Provide the [x, y] coordinate of the cell's center where the given text is located.  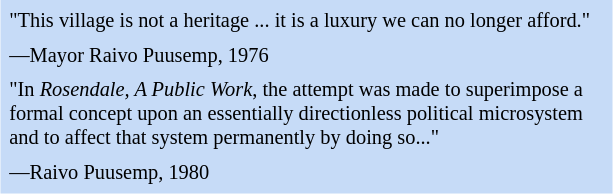
—Mayor Raivo Puusemp, 1976 [306, 56]
—Raivo Puusemp, 1980 [306, 172]
"This village is not a heritage ... it is a luxury we can no longer afford." [306, 22]
